Return [X, Y] of the center of cell containing provided text 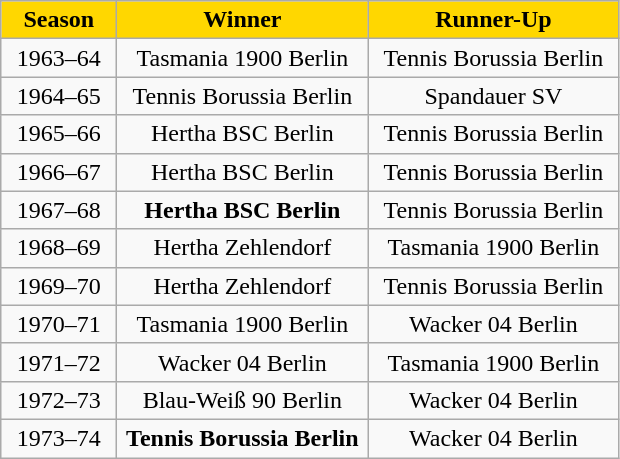
Winner [242, 20]
1967–68 [59, 210]
1965–66 [59, 134]
1966–67 [59, 172]
1972–73 [59, 400]
Season [59, 20]
1973–74 [59, 438]
Runner-Up [494, 20]
1969–70 [59, 286]
Blau-Weiß 90 Berlin [242, 400]
1964–65 [59, 96]
1968–69 [59, 248]
1963–64 [59, 58]
1971–72 [59, 362]
1970–71 [59, 324]
Spandauer SV [494, 96]
